Search for the cell housing the specified text and yield its (X, Y) center coordinate. 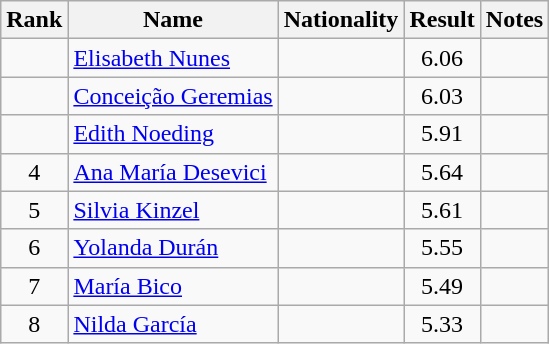
Edith Noeding (173, 134)
María Bico (173, 286)
5 (34, 210)
Elisabeth Nunes (173, 58)
Result (442, 20)
6.06 (442, 58)
Yolanda Durán (173, 248)
5.61 (442, 210)
Ana María Desevici (173, 172)
8 (34, 324)
Nationality (341, 20)
7 (34, 286)
Notes (514, 20)
5.33 (442, 324)
6.03 (442, 96)
Rank (34, 20)
5.55 (442, 248)
Nilda García (173, 324)
Name (173, 20)
4 (34, 172)
6 (34, 248)
5.49 (442, 286)
5.64 (442, 172)
Silvia Kinzel (173, 210)
5.91 (442, 134)
Conceição Geremias (173, 96)
